Find where the given text appears and provide that cell's center as [x, y] coordinate. 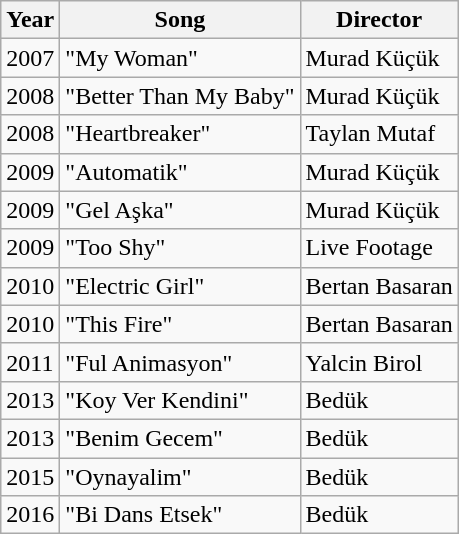
"Too Shy" [180, 248]
Song [180, 20]
2015 [30, 477]
2016 [30, 515]
"Ful Animasyon" [180, 362]
Taylan Mutaf [379, 134]
Yalcin Birol [379, 362]
"Gel Aşka" [180, 210]
"Automatik" [180, 172]
2007 [30, 58]
2011 [30, 362]
"Benim Gecem" [180, 438]
"Better Than My Baby" [180, 96]
"This Fire" [180, 324]
"Koy Ver Kendini" [180, 400]
Director [379, 20]
"Oynayalim" [180, 477]
Year [30, 20]
"Electric Girl" [180, 286]
"Bi Dans Etsek" [180, 515]
Live Footage [379, 248]
"Heartbreaker" [180, 134]
"My Woman" [180, 58]
